Detect which cell encompasses the target text, then output its (X, Y) center coordinate. 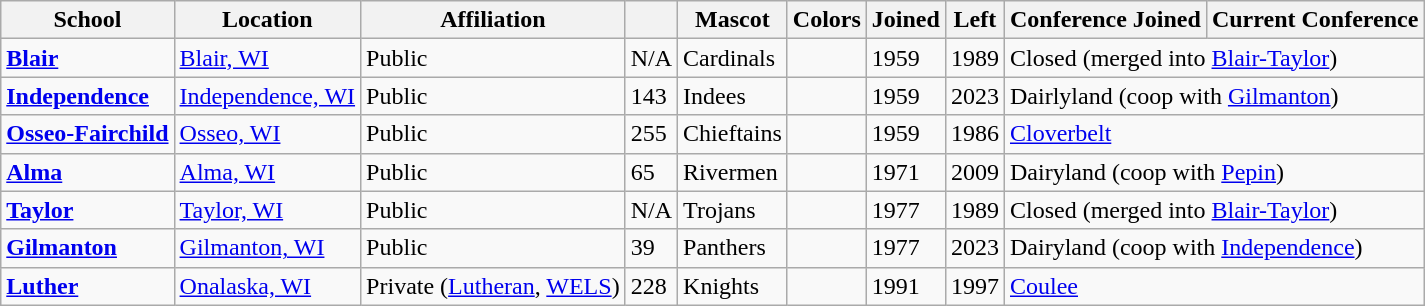
2009 (974, 172)
Taylor, WI (268, 210)
Panthers (733, 248)
Gilmanton (88, 248)
Osseo-Fairchild (88, 134)
228 (651, 286)
Alma, WI (268, 172)
Joined (906, 20)
Gilmanton, WI (268, 248)
Chieftains (733, 134)
1971 (906, 172)
39 (651, 248)
Coulee (1214, 286)
Mascot (733, 20)
143 (651, 96)
Blair, WI (268, 58)
Luther (88, 286)
Cardinals (733, 58)
Conference Joined (1105, 20)
Cloverbelt (1214, 134)
1991 (906, 286)
School (88, 20)
Private (Lutheran, WELS) (494, 286)
Dairlyland (coop with Gilmanton) (1214, 96)
Rivermen (733, 172)
Dairyland (coop with Independence) (1214, 248)
255 (651, 134)
Current Conference (1314, 20)
Left (974, 20)
Trojans (733, 210)
Indees (733, 96)
Colors (826, 20)
65 (651, 172)
1986 (974, 134)
Location (268, 20)
Blair (88, 58)
Alma (88, 172)
Independence, WI (268, 96)
1997 (974, 286)
Osseo, WI (268, 134)
Taylor (88, 210)
Onalaska, WI (268, 286)
Affiliation (494, 20)
Knights (733, 286)
Dairyland (coop with Pepin) (1214, 172)
Independence (88, 96)
